From the cell containing the given text, extract its center point as (X, Y) coordinate. 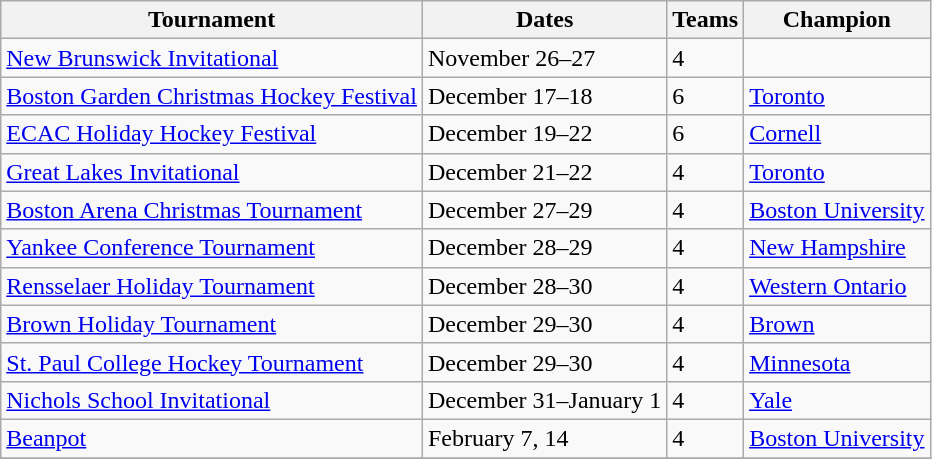
Minnesota (837, 362)
New Brunswick Invitational (212, 58)
Brown Holiday Tournament (212, 324)
Dates (544, 20)
St. Paul College Hockey Tournament (212, 362)
Yankee Conference Tournament (212, 248)
December 21–22 (544, 172)
Beanpot (212, 438)
December 27–29 (544, 210)
December 19–22 (544, 134)
November 26–27 (544, 58)
Brown (837, 324)
Cornell (837, 134)
February 7, 14 (544, 438)
Teams (706, 20)
Boston Garden Christmas Hockey Festival (212, 96)
Great Lakes Invitational (212, 172)
ECAC Holiday Hockey Festival (212, 134)
Yale (837, 400)
Tournament (212, 20)
December 28–29 (544, 248)
Western Ontario (837, 286)
Nichols School Invitational (212, 400)
December 17–18 (544, 96)
December 28–30 (544, 286)
Rensselaer Holiday Tournament (212, 286)
Champion (837, 20)
Boston Arena Christmas Tournament (212, 210)
New Hampshire (837, 248)
December 31–January 1 (544, 400)
